Detect which cell encompasses the target text, then output its [x, y] center coordinate. 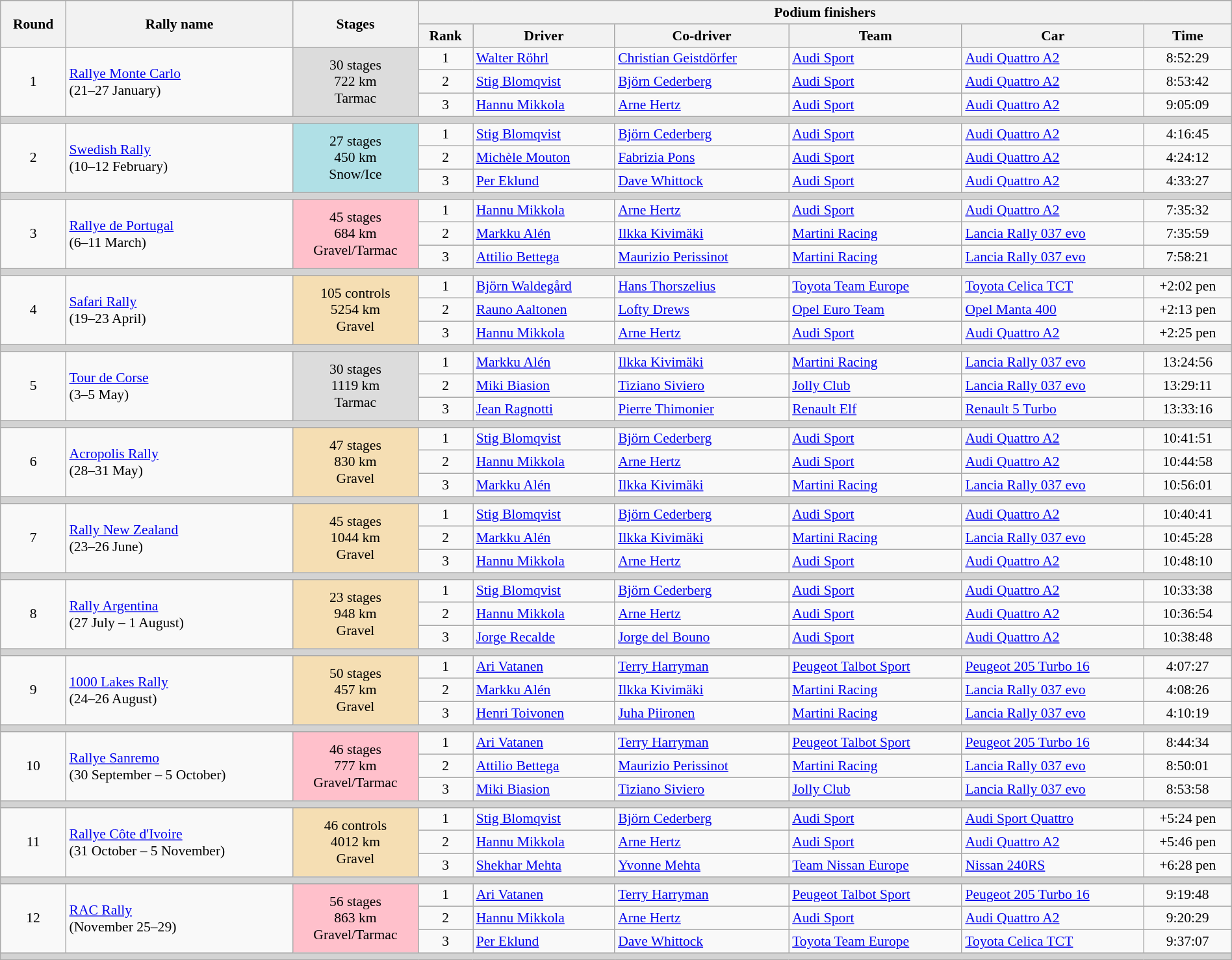
7:35:59 [1188, 234]
Rally New Zealand(23–26 June) [179, 538]
10:40:41 [1188, 515]
8 [34, 614]
9:19:48 [1188, 895]
13:33:16 [1188, 409]
8:44:34 [1188, 743]
Rallye Sanremo(30 September – 5 October) [179, 766]
10:44:58 [1188, 462]
10:56:01 [1188, 486]
5 [34, 386]
Rallye Monte Carlo(21–27 January) [179, 82]
Car [1053, 36]
46 stages777 kmGravel/Tarmac [355, 766]
Walter Röhrl [544, 58]
7:35:32 [1188, 211]
Round [34, 23]
Acropolis Rally(28–31 May) [179, 461]
Juha Piironen [702, 714]
4:07:27 [1188, 667]
Björn Waldegård [544, 287]
4:08:26 [1188, 690]
10:36:54 [1188, 614]
10:38:48 [1188, 638]
+5:46 pen [1188, 842]
Rallye de Portugal(6–11 March) [179, 234]
Renault Elf [875, 409]
46 controls4012 kmGravel [355, 842]
7:58:21 [1188, 257]
13:29:11 [1188, 386]
Driver [544, 36]
Stages [355, 23]
+2:25 pen [1188, 333]
Christian Geistdörfer [702, 58]
Henri Toivonen [544, 714]
Co-driver [702, 36]
45 stages1044 kmGravel [355, 538]
23 stages948 kmGravel [355, 614]
8:52:29 [1188, 58]
10 [34, 766]
6 [34, 461]
45 stages684 kmGravel/Tarmac [355, 234]
+2:13 pen [1188, 310]
10:48:10 [1188, 562]
Michèle Mouton [544, 158]
Team Nissan Europe [875, 866]
+6:28 pen [1188, 866]
Nissan 240RS [1053, 866]
Fabrizia Pons [702, 158]
13:24:56 [1188, 363]
9:05:09 [1188, 105]
Podium finishers [825, 12]
+5:24 pen [1188, 819]
Opel Manta 400 [1053, 310]
Hans Thorszelius [702, 287]
Rallye Côte d'Ivoire(31 October – 5 November) [179, 842]
Swedish Rally(10–12 February) [179, 157]
47 stages830 kmGravel [355, 461]
4:16:45 [1188, 135]
Tour de Corse(3–5 May) [179, 386]
Pierre Thimonier [702, 409]
Rank [446, 36]
Rally name [179, 23]
+2:02 pen [1188, 287]
Yvonne Mehta [702, 866]
50 stages457 kmGravel [355, 690]
Lofty Drews [702, 310]
10:33:38 [1188, 591]
Opel Euro Team [875, 310]
30 stages1119 kmTarmac [355, 386]
Jean Ragnotti [544, 409]
9 [34, 690]
4:33:27 [1188, 181]
Time [1188, 36]
9:20:29 [1188, 918]
7 [34, 538]
Shekhar Mehta [544, 866]
8:53:42 [1188, 82]
4:24:12 [1188, 158]
30 stages722 kmTarmac [355, 82]
Jorge Recalde [544, 638]
11 [34, 842]
Safari Rally(19–23 April) [179, 309]
Team [875, 36]
105 controls5254 kmGravel [355, 309]
Renault 5 Turbo [1053, 409]
Rally Argentina(27 July – 1 August) [179, 614]
1000 Lakes Rally(24–26 August) [179, 690]
RAC Rally(November 25–29) [179, 918]
Audi Sport Quattro [1053, 819]
4 [34, 309]
Jorge del Bouno [702, 638]
27 stages450 kmSnow/Ice [355, 157]
10:45:28 [1188, 538]
12 [34, 918]
56 stages863 kmGravel/Tarmac [355, 918]
4:10:19 [1188, 714]
10:41:51 [1188, 439]
9:37:07 [1188, 942]
8:53:58 [1188, 790]
8:50:01 [1188, 766]
Rauno Aaltonen [544, 310]
